Provide the (X, Y) coordinate of the cell's center where the given text is located.  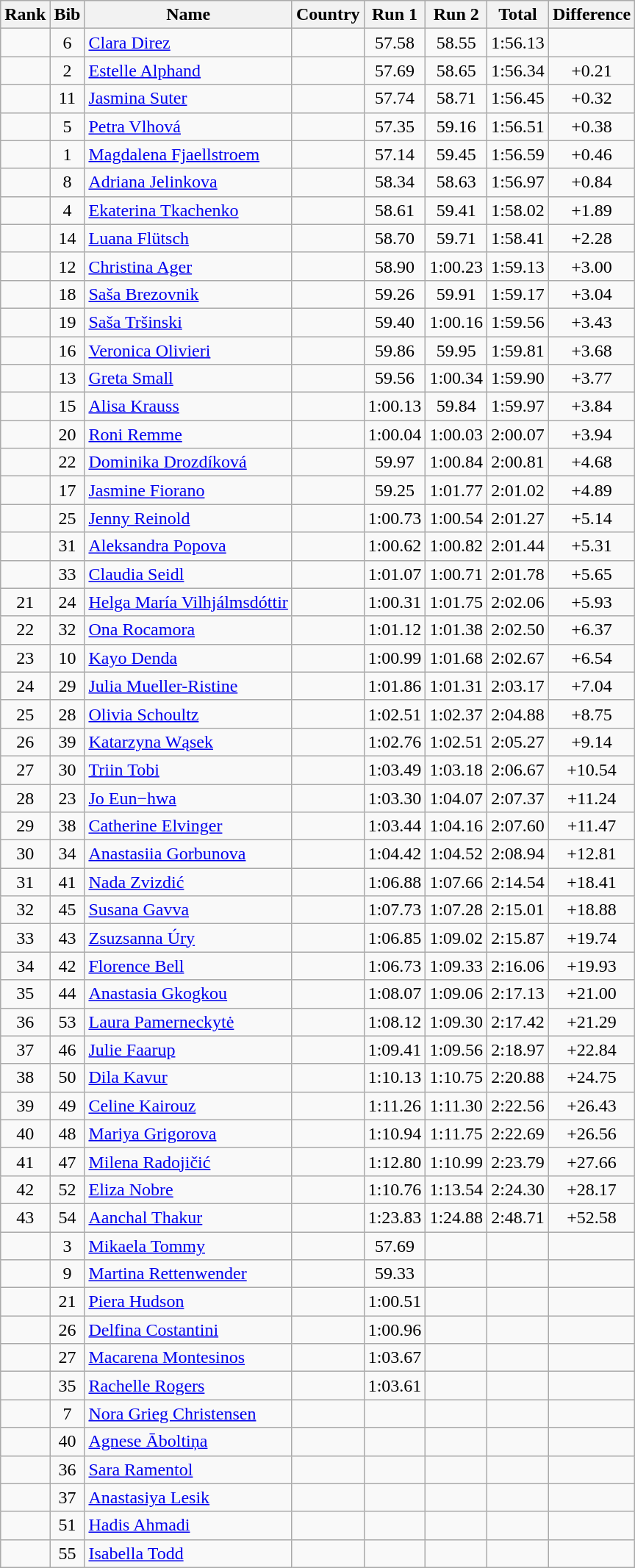
59.26 (395, 294)
Total (518, 15)
2:23.79 (518, 1161)
1:00.73 (395, 518)
2:17.13 (518, 994)
Magdalena Fjaellstroem (188, 154)
Jasmina Suter (188, 99)
1:04.42 (395, 854)
1:10.94 (395, 1134)
+0.46 (591, 154)
58.34 (395, 182)
59.45 (456, 154)
Florence Bell (188, 966)
58.65 (456, 71)
58.63 (456, 182)
16 (68, 351)
2:03.17 (518, 686)
1:07.66 (456, 882)
+19.93 (591, 966)
Dominika Drozdíková (188, 462)
+8.75 (591, 714)
+0.32 (591, 99)
1:11.26 (395, 1106)
1:07.73 (395, 910)
1:56.59 (518, 154)
Run 1 (395, 15)
Saša Tršinski (188, 322)
2:15.87 (518, 938)
14 (68, 238)
+21.00 (591, 994)
1:59.90 (518, 379)
Bib (68, 15)
Kayo Denda (188, 658)
Luana Flütsch (188, 238)
1:03.67 (395, 1358)
19 (68, 322)
1:09.02 (456, 938)
2:01.27 (518, 518)
Estelle Alphand (188, 71)
+3.94 (591, 434)
Celine Kairouz (188, 1106)
1:56.97 (518, 182)
Alisa Krauss (188, 407)
1:06.88 (395, 882)
+1.89 (591, 210)
1:00.71 (456, 574)
+21.29 (591, 1022)
+6.54 (591, 658)
1:00.31 (395, 602)
59.16 (456, 126)
+3.43 (591, 322)
1:01.75 (456, 602)
59.33 (395, 1274)
1:00.99 (395, 658)
+5.14 (591, 518)
Nada Zvizdić (188, 882)
1:01.12 (395, 630)
2:14.54 (518, 882)
1:23.83 (395, 1217)
1:58.41 (518, 238)
Claudia Seidl (188, 574)
Rank (25, 15)
1:03.61 (395, 1386)
+18.88 (591, 910)
Macarena Montesinos (188, 1358)
2:18.97 (518, 1050)
Anastasia Gkogkou (188, 994)
Dila Kavur (188, 1078)
1:04.07 (456, 798)
1:59.13 (518, 266)
Eliza Nobre (188, 1189)
1:01.38 (456, 630)
2:01.44 (518, 546)
+6.37 (591, 630)
2:07.37 (518, 798)
6 (68, 43)
+7.04 (591, 686)
13 (68, 379)
+5.65 (591, 574)
1:00.62 (395, 546)
59.25 (395, 490)
Catherine Elvinger (188, 826)
+11.24 (591, 798)
1:09.41 (395, 1050)
1:09.56 (456, 1050)
2:00.07 (518, 434)
Jasmine Fiorano (188, 490)
+2.28 (591, 238)
47 (68, 1161)
+0.38 (591, 126)
2:01.02 (518, 490)
+18.41 (591, 882)
59.95 (456, 351)
54 (68, 1217)
Helga María Vilhjálmsdóttir (188, 602)
Milena Radojičić (188, 1161)
Veronica Olivieri (188, 351)
59.97 (395, 462)
Christina Ager (188, 266)
Jo Eun−hwa (188, 798)
1:11.75 (456, 1134)
1:04.52 (456, 854)
1:00.03 (456, 434)
53 (68, 1022)
Delfina Costantini (188, 1330)
11 (68, 99)
20 (68, 434)
2:01.78 (518, 574)
1:10.76 (395, 1189)
Rachelle Rogers (188, 1386)
+3.68 (591, 351)
58.71 (456, 99)
1:09.33 (456, 966)
Country (328, 15)
10 (68, 658)
57.58 (395, 43)
2:24.30 (518, 1189)
1:00.54 (456, 518)
12 (68, 266)
2:08.94 (518, 854)
5 (68, 126)
2:00.81 (518, 462)
Run 2 (456, 15)
+3.84 (591, 407)
2:02.50 (518, 630)
Sara Ramentol (188, 1469)
58.55 (456, 43)
1:59.97 (518, 407)
59.71 (456, 238)
Triin Tobi (188, 770)
2:16.06 (518, 966)
7 (68, 1414)
Jenny Reinold (188, 518)
Olivia Schoultz (188, 714)
1:10.75 (456, 1078)
1:00.51 (395, 1302)
1:09.06 (456, 994)
1:01.31 (456, 686)
1:00.16 (456, 322)
45 (68, 910)
2:07.60 (518, 826)
8 (68, 182)
Nora Grieg Christensen (188, 1414)
1:56.34 (518, 71)
Piera Hudson (188, 1302)
1:11.30 (456, 1106)
Adriana Jelinkova (188, 182)
46 (68, 1050)
2:02.67 (518, 658)
1:00.34 (456, 379)
1:02.76 (395, 742)
59.86 (395, 351)
+10.54 (591, 770)
2 (68, 71)
Isabella Todd (188, 1553)
57.74 (395, 99)
1:03.44 (395, 826)
+12.81 (591, 854)
1:07.28 (456, 910)
Ona Rocamora (188, 630)
+9.14 (591, 742)
1:03.18 (456, 770)
1:24.88 (456, 1217)
1:13.54 (456, 1189)
1:06.85 (395, 938)
2:02.06 (518, 602)
Julie Faarup (188, 1050)
58.70 (395, 238)
+22.84 (591, 1050)
59.41 (456, 210)
+3.00 (591, 266)
1:10.99 (456, 1161)
2:22.69 (518, 1134)
48 (68, 1134)
2:06.67 (518, 770)
+52.58 (591, 1217)
1:00.04 (395, 434)
Mikaela Tommy (188, 1246)
2:04.88 (518, 714)
2:05.27 (518, 742)
18 (68, 294)
Aanchal Thakur (188, 1217)
Name (188, 15)
Laura Pamerneckytė (188, 1022)
1:09.30 (456, 1022)
+27.66 (591, 1161)
1:56.51 (518, 126)
17 (68, 490)
+4.68 (591, 462)
+5.31 (591, 546)
Clara Direz (188, 43)
1:10.13 (395, 1078)
1:08.12 (395, 1022)
1:03.49 (395, 770)
57.35 (395, 126)
1:08.07 (395, 994)
2:15.01 (518, 910)
1:01.68 (456, 658)
2:22.56 (518, 1106)
Saša Brezovnik (188, 294)
51 (68, 1525)
Aleksandra Popova (188, 546)
+19.74 (591, 938)
1:12.80 (395, 1161)
+24.75 (591, 1078)
57.14 (395, 154)
1:59.56 (518, 322)
1:00.82 (456, 546)
1:02.37 (456, 714)
1 (68, 154)
2:48.71 (518, 1217)
+5.93 (591, 602)
59.40 (395, 322)
1:00.23 (456, 266)
+11.47 (591, 826)
58.61 (395, 210)
1:04.16 (456, 826)
1:56.45 (518, 99)
Anastasiia Gorbunova (188, 854)
1:59.17 (518, 294)
1:01.07 (395, 574)
Anastasiya Lesik (188, 1497)
Mariya Grigorova (188, 1134)
4 (68, 210)
3 (68, 1246)
1:01.86 (395, 686)
1:03.30 (395, 798)
49 (68, 1106)
44 (68, 994)
1:06.73 (395, 966)
Difference (591, 15)
Martina Rettenwender (188, 1274)
1:56.13 (518, 43)
1:58.02 (518, 210)
Roni Remme (188, 434)
52 (68, 1189)
+26.56 (591, 1134)
1:00.84 (456, 462)
Agnese Āboltiņa (188, 1442)
+0.21 (591, 71)
Susana Gavva (188, 910)
1:00.13 (395, 407)
+4.89 (591, 490)
+0.84 (591, 182)
Julia Mueller-Ristine (188, 686)
59.91 (456, 294)
+3.04 (591, 294)
Zsuzsanna Úry (188, 938)
+28.17 (591, 1189)
1:01.77 (456, 490)
55 (68, 1553)
1:00.96 (395, 1330)
Ekaterina Tkachenko (188, 210)
9 (68, 1274)
+3.77 (591, 379)
1:59.81 (518, 351)
2:20.88 (518, 1078)
Hadis Ahmadi (188, 1525)
15 (68, 407)
59.56 (395, 379)
Katarzyna Wąsek (188, 742)
+26.43 (591, 1106)
Petra Vlhová (188, 126)
2:17.42 (518, 1022)
59.84 (456, 407)
50 (68, 1078)
58.90 (395, 266)
Greta Small (188, 379)
